From the cell containing the given text, extract its center point as (x, y) coordinate. 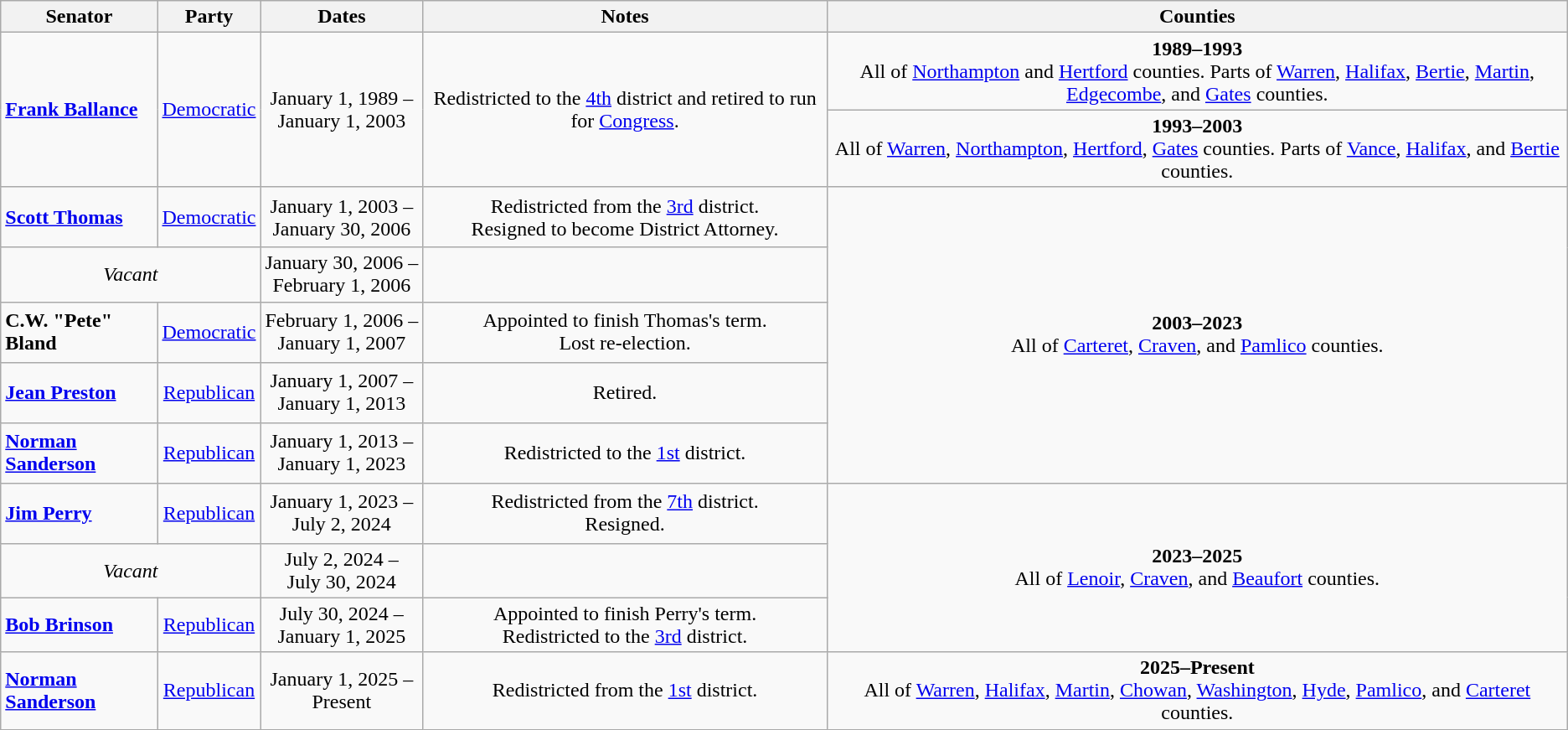
January 30, 2006 – February 1, 2006 (342, 275)
1989–1993 All of Northampton and Hertford counties. Parts of Warren, Halifax, Bertie, Martin, Edgecombe, and Gates counties. (1197, 71)
Scott Thomas (79, 217)
January 1, 2007 – January 1, 2013 (342, 392)
Senator (79, 17)
January 1, 2003 – January 30, 2006 (342, 217)
Redistricted from the 7th district. Resigned. (625, 513)
C.W. "Pete" Bland (79, 332)
Counties (1197, 17)
Redistricted to the 1st district. (625, 453)
Jean Preston (79, 392)
2025–Present All of Warren, Halifax, Martin, Chowan, Washington, Hyde, Pamlico, and Carteret counties. (1197, 691)
Party (209, 17)
Redistricted from the 3rd district. Resigned to become District Attorney. (625, 217)
Appointed to finish Thomas's term. Lost re-election. (625, 332)
2023–2025 All of Lenoir, Craven, and Beaufort counties. (1197, 567)
Notes (625, 17)
July 30, 2024 – January 1, 2025 (342, 625)
Redistricted to the 4th district and retired to run for Congress. (625, 110)
January 1, 2025 – Present (342, 691)
Jim Perry (79, 513)
February 1, 2006 – January 1, 2007 (342, 332)
1993–2003 All of Warren, Northampton, Hertford, Gates counties. Parts of Vance, Halifax, and Bertie counties. (1197, 148)
January 1, 2023 – July 2, 2024 (342, 513)
Bob Brinson (79, 625)
Frank Ballance (79, 110)
January 1, 2013 – January 1, 2023 (342, 453)
Retired. (625, 392)
Redistricted from the 1st district. (625, 691)
2003–2023 All of Carteret, Craven, and Pamlico counties. (1197, 335)
July 2, 2024 – July 30, 2024 (342, 570)
Dates (342, 17)
Appointed to finish Perry's term. Redistricted to the 3rd district. (625, 625)
January 1, 1989 – January 1, 2003 (342, 110)
